From the cell containing the given text, extract its center point as [X, Y] coordinate. 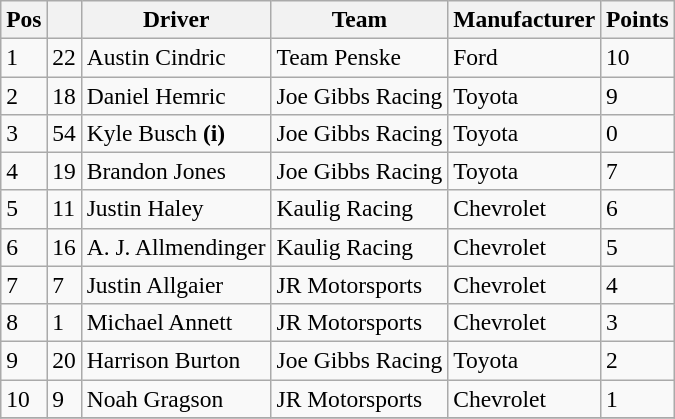
16 [64, 247]
22 [64, 57]
Justin Haley [176, 209]
Team [360, 19]
Pos [24, 19]
Points [638, 19]
A. J. Allmendinger [176, 247]
Manufacturer [524, 19]
Austin Cindric [176, 57]
18 [64, 95]
Michael Annett [176, 322]
Driver [176, 19]
11 [64, 209]
19 [64, 171]
Kyle Busch (i) [176, 133]
Brandon Jones [176, 171]
Daniel Hemric [176, 95]
Noah Gragson [176, 398]
8 [24, 322]
Ford [524, 57]
Team Penske [360, 57]
Justin Allgaier [176, 285]
20 [64, 360]
54 [64, 133]
0 [638, 133]
Harrison Burton [176, 360]
